Determine the (x, y) coordinate at the center of the cell enclosing the given text.  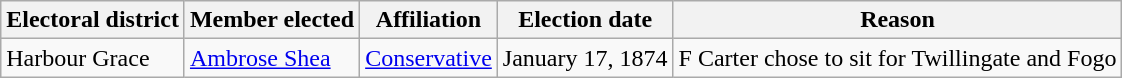
Harbour Grace (93, 58)
Election date (585, 20)
Reason (898, 20)
January 17, 1874 (585, 58)
Member elected (272, 20)
Affiliation (429, 20)
Conservative (429, 58)
Electoral district (93, 20)
F Carter chose to sit for Twillingate and Fogo (898, 58)
Ambrose Shea (272, 58)
